Extract the (x, y) coordinate from the center of the cell holding the provided text.  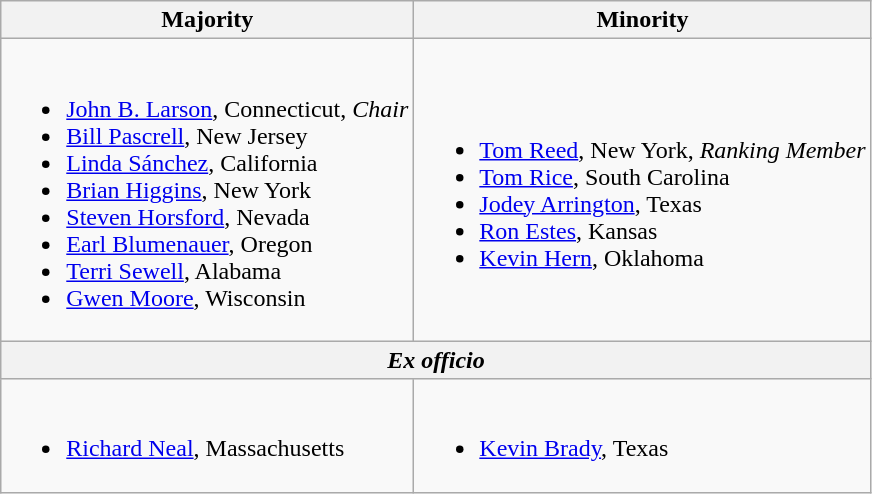
Majority (208, 20)
Ex officio (436, 360)
Tom Reed, New York, Ranking MemberTom Rice, South CarolinaJodey Arrington, TexasRon Estes, KansasKevin Hern, Oklahoma (642, 190)
Richard Neal, Massachusetts (208, 436)
Minority (642, 20)
Kevin Brady, Texas (642, 436)
